Find where the given text appears and provide that cell's center as [X, Y] coordinate. 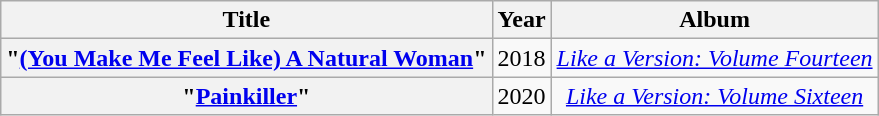
"Painkiller" [246, 96]
2020 [522, 96]
Like a Version: Volume Sixteen [714, 96]
Album [714, 20]
Title [246, 20]
Like a Version: Volume Fourteen [714, 58]
Year [522, 20]
2018 [522, 58]
"(You Make Me Feel Like) A Natural Woman" [246, 58]
